Detect which cell encompasses the target text, then output its (X, Y) center coordinate. 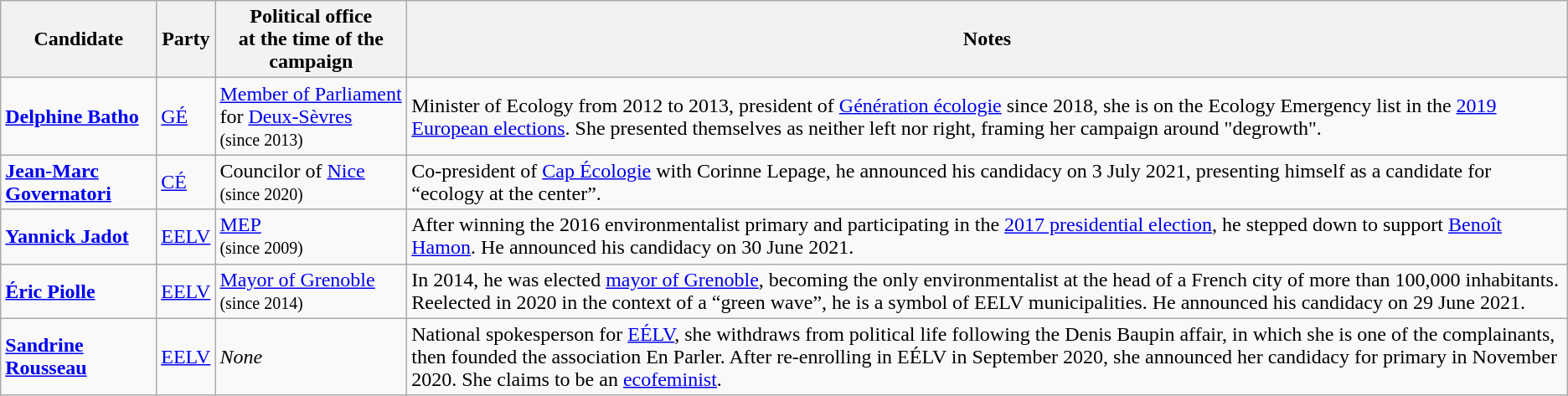
Éric Piolle (79, 291)
None (312, 357)
Yannick Jadot (79, 236)
Party (186, 39)
Political officeat the time of the campaign (312, 39)
Councilor of Nice(since 2020) (312, 183)
Sandrine Rousseau (79, 357)
Notes (988, 39)
CÉ (186, 183)
MEP(since 2009) (312, 236)
Candidate (79, 39)
Jean-Marc Governatori (79, 183)
Delphine Batho (79, 116)
Member of Parliament for Deux-Sèvres(since 2013) (312, 116)
Mayor of Grenoble(since 2014) (312, 291)
GÉ (186, 116)
